Detect which cell encompasses the target text, then output its (x, y) center coordinate. 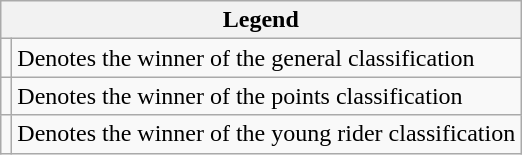
Legend (261, 20)
Denotes the winner of the general classification (266, 58)
Denotes the winner of the young rider classification (266, 134)
Denotes the winner of the points classification (266, 96)
